Identify which cell holds the provided text, then report its (X, Y) central coordinate. 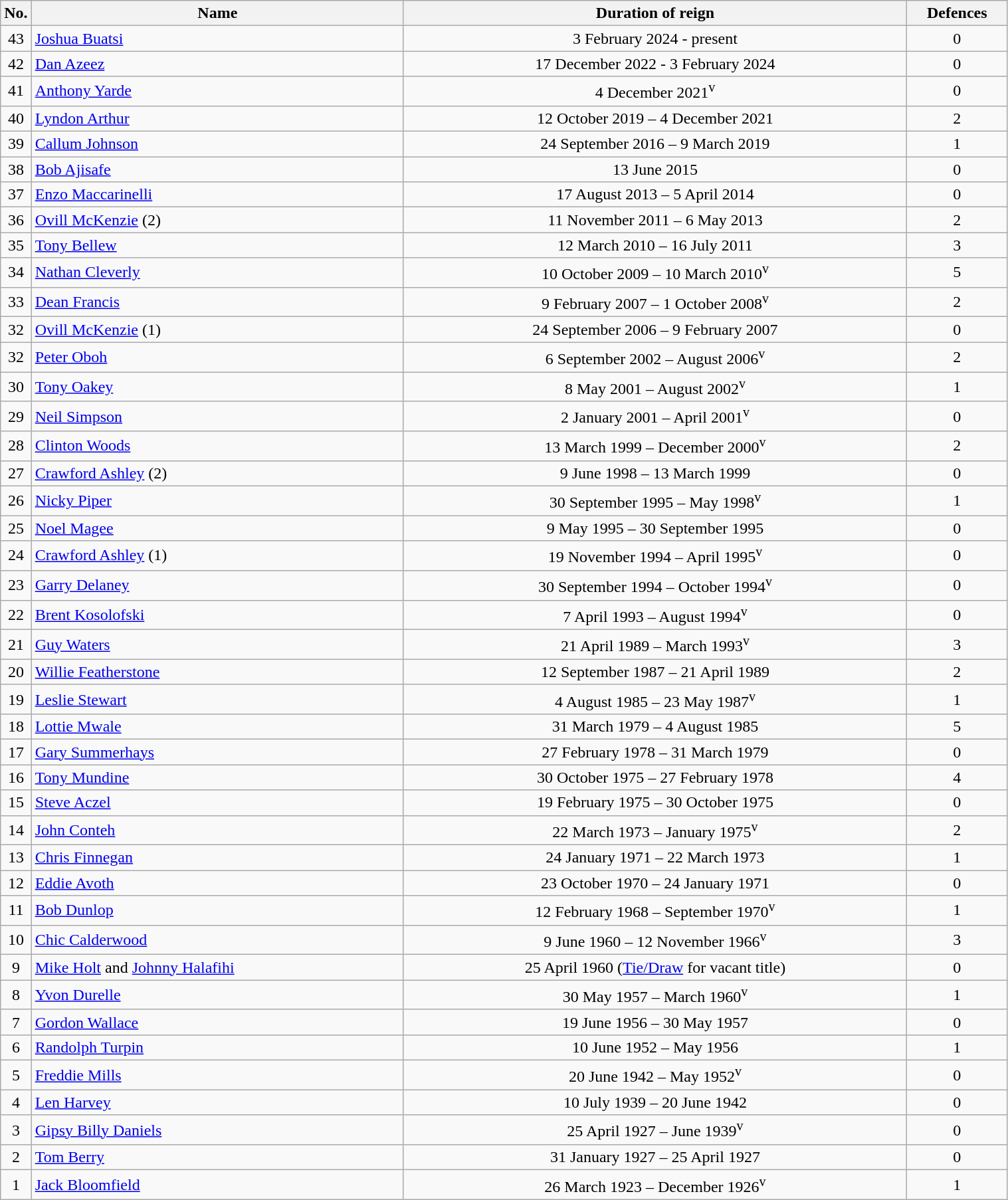
Tony Mundine (217, 777)
Bob Dunlop (217, 910)
12 (16, 883)
30 September 1994 – October 1994v (655, 585)
17 (16, 752)
Tom Berry (217, 1157)
Eddie Avoth (217, 883)
4 December 2021v (655, 92)
3 February 2024 - present (655, 39)
Garry Delaney (217, 585)
13 (16, 858)
40 (16, 118)
31 March 1979 – 4 August 1985 (655, 727)
30 October 1975 – 27 February 1978 (655, 777)
25 (16, 528)
Nicky Piper (217, 501)
Nathan Cleverly (217, 272)
Steve Aczel (217, 803)
22 (16, 615)
Chris Finnegan (217, 858)
Willie Featherstone (217, 672)
10 June 1952 – May 1956 (655, 1047)
27 February 1978 – 31 March 1979 (655, 752)
26 (16, 501)
Ovill McKenzie (2) (217, 220)
13 June 2015 (655, 169)
Name (217, 13)
37 (16, 195)
7 April 1993 – August 1994v (655, 615)
21 April 1989 – March 1993v (655, 645)
6 (16, 1047)
11 (16, 910)
8 May 2001 – August 2002v (655, 387)
24 September 2006 – 9 February 2007 (655, 330)
38 (16, 169)
19 (16, 699)
Dean Francis (217, 302)
12 October 2019 – 4 December 2021 (655, 118)
Neil Simpson (217, 416)
9 February 2007 – 1 October 2008v (655, 302)
7 (16, 1022)
Yvon Durelle (217, 995)
Tony Oakey (217, 387)
13 March 1999 – December 2000v (655, 447)
29 (16, 416)
9 June 1998 – 13 March 1999 (655, 473)
12 February 1968 – September 1970v (655, 910)
Gordon Wallace (217, 1022)
Enzo Maccarinelli (217, 195)
Crawford Ashley (1) (217, 555)
15 (16, 803)
26 March 1923 – December 1926v (655, 1185)
Mike Holt and Johnny Halafihi (217, 967)
28 (16, 447)
12 September 1987 – 21 April 1989 (655, 672)
24 (16, 555)
Gipsy Billy Daniels (217, 1130)
Noel Magee (217, 528)
39 (16, 144)
17 August 2013 – 5 April 2014 (655, 195)
2 January 2001 – April 2001v (655, 416)
4 August 1985 – 23 May 1987v (655, 699)
21 (16, 645)
23 (16, 585)
Randolph Turpin (217, 1047)
12 March 2010 – 16 July 2011 (655, 245)
Joshua Buatsi (217, 39)
Clinton Woods (217, 447)
11 November 2011 – 6 May 2013 (655, 220)
42 (16, 64)
Tony Bellew (217, 245)
14 (16, 831)
24 January 1971 – 22 March 1973 (655, 858)
20 (16, 672)
23 October 1970 – 24 January 1971 (655, 883)
Defences (958, 13)
Jack Bloomfield (217, 1185)
Bob Ajisafe (217, 169)
Freddie Mills (217, 1075)
41 (16, 92)
Lottie Mwale (217, 727)
17 December 2022 - 3 February 2024 (655, 64)
6 September 2002 – August 2006v (655, 357)
24 September 2016 – 9 March 2019 (655, 144)
Callum Johnson (217, 144)
10 October 2009 – 10 March 2010v (655, 272)
43 (16, 39)
10 (16, 940)
Brent Kosolofski (217, 615)
27 (16, 473)
30 (16, 387)
Gary Summerhays (217, 752)
No. (16, 13)
8 (16, 995)
Duration of reign (655, 13)
Peter Oboh (217, 357)
36 (16, 220)
16 (16, 777)
33 (16, 302)
22 March 1973 – January 1975v (655, 831)
19 February 1975 – 30 October 1975 (655, 803)
Crawford Ashley (2) (217, 473)
30 May 1957 – March 1960v (655, 995)
31 January 1927 – 25 April 1927 (655, 1157)
Leslie Stewart (217, 699)
9 May 1995 – 30 September 1995 (655, 528)
Lyndon Arthur (217, 118)
34 (16, 272)
10 July 1939 – 20 June 1942 (655, 1102)
9 (16, 967)
Ovill McKenzie (1) (217, 330)
30 September 1995 – May 1998v (655, 501)
19 November 1994 – April 1995v (655, 555)
35 (16, 245)
9 June 1960 – 12 November 1966v (655, 940)
18 (16, 727)
25 April 1960 (Tie/Draw for vacant title) (655, 967)
Anthony Yarde (217, 92)
Dan Azeez (217, 64)
John Conteh (217, 831)
Chic Calderwood (217, 940)
Guy Waters (217, 645)
Len Harvey (217, 1102)
20 June 1942 – May 1952v (655, 1075)
19 June 1956 – 30 May 1957 (655, 1022)
25 April 1927 – June 1939v (655, 1130)
